For the text-containing cell, return its midpoint in (X, Y) coordinate format. 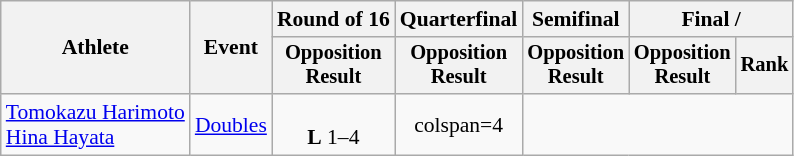
Doubles (231, 124)
Round of 16 (334, 19)
Athlete (96, 48)
Tomokazu HarimotoHina Hayata (96, 124)
Final / (711, 19)
Quarterfinal (459, 19)
L 1–4 (334, 124)
colspan=4 (459, 124)
Rank (765, 66)
Event (231, 48)
Semifinal (576, 19)
